Detect which cell encompasses the target text, then output its [X, Y] center coordinate. 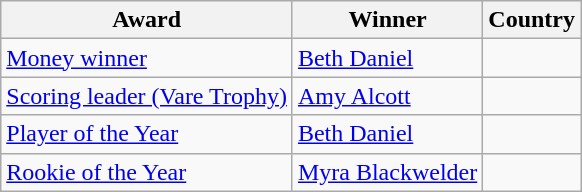
Money winner [147, 58]
Award [147, 20]
Country [532, 20]
Amy Alcott [387, 96]
Winner [387, 20]
Rookie of the Year [147, 172]
Myra Blackwelder [387, 172]
Scoring leader (Vare Trophy) [147, 96]
Player of the Year [147, 134]
